For the text-containing cell, return its midpoint in (x, y) coordinate format. 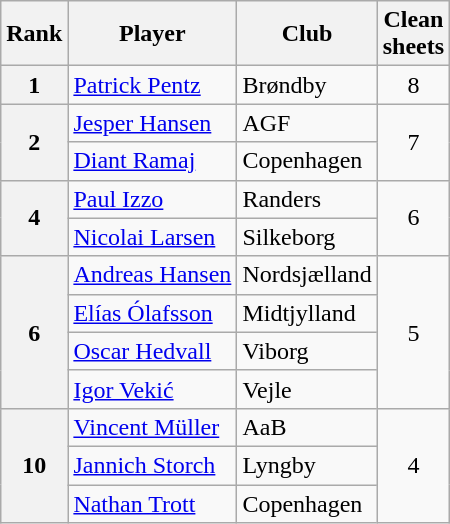
7 (413, 142)
2 (34, 142)
Silkeborg (307, 237)
10 (34, 465)
Club (307, 34)
Nordsjælland (307, 275)
Jesper Hansen (152, 123)
Rank (34, 34)
Cleansheets (413, 34)
Midtjylland (307, 313)
Player (152, 34)
5 (413, 332)
AaB (307, 427)
Diant Ramaj (152, 161)
Randers (307, 199)
1 (34, 85)
Brøndby (307, 85)
Jannich Storch (152, 465)
Andreas Hansen (152, 275)
Patrick Pentz (152, 85)
Elías Ólafsson (152, 313)
Nathan Trott (152, 503)
AGF (307, 123)
Oscar Hedvall (152, 351)
Vincent Müller (152, 427)
Vejle (307, 389)
Igor Vekić (152, 389)
Nicolai Larsen (152, 237)
Lyngby (307, 465)
8 (413, 85)
Viborg (307, 351)
Paul Izzo (152, 199)
